Search for the cell housing the specified text and yield its (x, y) center coordinate. 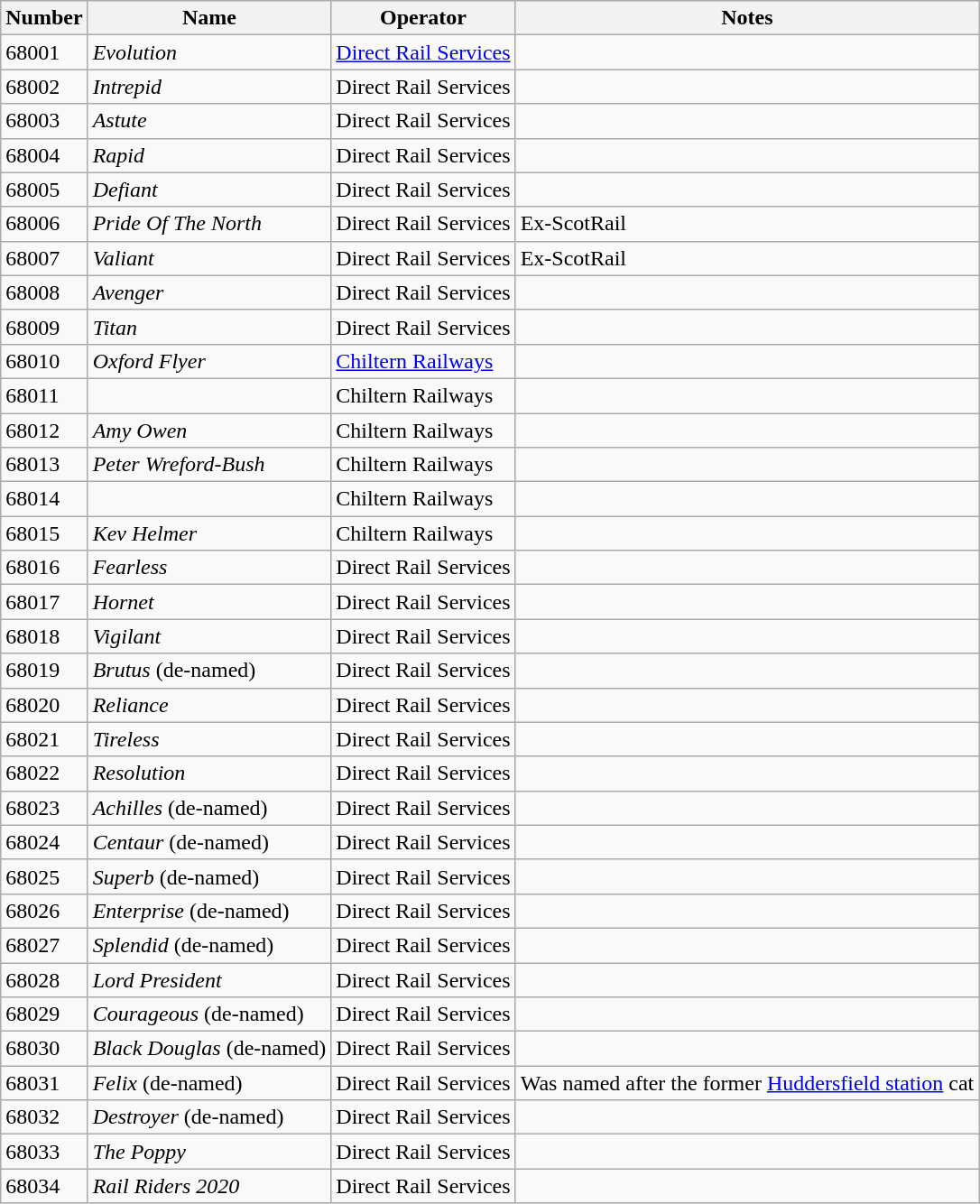
68024 (44, 842)
Pride Of The North (209, 224)
68011 (44, 395)
68034 (44, 1186)
68016 (44, 568)
68002 (44, 87)
Brutus (de-named) (209, 671)
Black Douglas (de-named) (209, 1049)
68032 (44, 1117)
Rapid (209, 155)
68014 (44, 499)
Number (44, 18)
Valiant (209, 258)
68004 (44, 155)
68005 (44, 190)
Rail Riders 2020 (209, 1186)
Oxford Flyer (209, 361)
Splendid (de-named) (209, 945)
Destroyer (de-named) (209, 1117)
68018 (44, 636)
68003 (44, 121)
Defiant (209, 190)
68031 (44, 1083)
68013 (44, 465)
Reliance (209, 705)
Titan (209, 327)
Was named after the former Huddersfield station cat (747, 1083)
68030 (44, 1049)
68020 (44, 705)
68029 (44, 1014)
68025 (44, 876)
Amy Owen (209, 431)
68010 (44, 361)
Achilles (de-named) (209, 808)
Enterprise (de-named) (209, 911)
Peter Wreford-Bush (209, 465)
The Poppy (209, 1152)
68009 (44, 327)
68007 (44, 258)
68015 (44, 533)
68012 (44, 431)
68026 (44, 911)
68022 (44, 773)
Astute (209, 121)
Name (209, 18)
68033 (44, 1152)
68027 (44, 945)
Vigilant (209, 636)
Superb (de-named) (209, 876)
Felix (de-named) (209, 1083)
68006 (44, 224)
Notes (747, 18)
Hornet (209, 602)
Lord President (209, 979)
68023 (44, 808)
Kev Helmer (209, 533)
Tireless (209, 739)
68028 (44, 979)
68021 (44, 739)
Fearless (209, 568)
68019 (44, 671)
Operator (423, 18)
Evolution (209, 52)
68001 (44, 52)
Courageous (de-named) (209, 1014)
68008 (44, 292)
Resolution (209, 773)
68017 (44, 602)
Intrepid (209, 87)
Centaur (de-named) (209, 842)
Avenger (209, 292)
